Extract the (x, y) coordinate from the center of the cell holding the provided text.  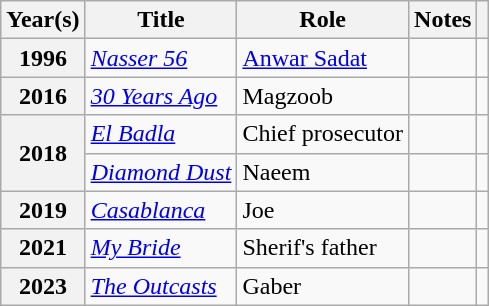
Nasser 56 (161, 58)
Casablanca (161, 210)
El Badla (161, 134)
2016 (43, 96)
Diamond Dust (161, 172)
Magzoob (323, 96)
2018 (43, 153)
Title (161, 20)
Notes (443, 20)
2021 (43, 248)
My Bride (161, 248)
2019 (43, 210)
Year(s) (43, 20)
The Outcasts (161, 286)
Gaber (323, 286)
Sherif's father (323, 248)
30 Years Ago (161, 96)
2023 (43, 286)
Role (323, 20)
Joe (323, 210)
Naeem (323, 172)
1996 (43, 58)
Chief prosecutor (323, 134)
Anwar Sadat (323, 58)
